Detect which cell encompasses the target text, then output its (X, Y) center coordinate. 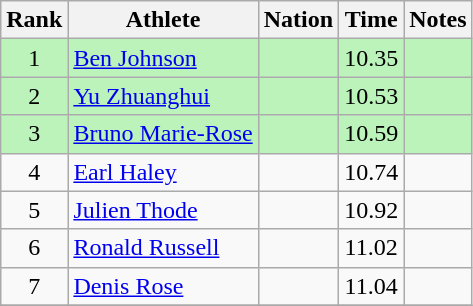
Nation (298, 20)
3 (34, 134)
Ronald Russell (163, 248)
10.92 (372, 210)
Earl Haley (163, 172)
Ben Johnson (163, 58)
1 (34, 58)
Notes (438, 20)
2 (34, 96)
Rank (34, 20)
11.04 (372, 286)
5 (34, 210)
10.59 (372, 134)
Bruno Marie-Rose (163, 134)
10.53 (372, 96)
11.02 (372, 248)
Yu Zhuanghui (163, 96)
Time (372, 20)
10.35 (372, 58)
Athlete (163, 20)
10.74 (372, 172)
7 (34, 286)
Denis Rose (163, 286)
4 (34, 172)
Julien Thode (163, 210)
6 (34, 248)
